For the text-containing cell, return its midpoint in [X, Y] coordinate format. 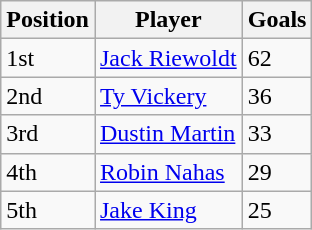
62 [277, 58]
Ty Vickery [168, 96]
33 [277, 134]
25 [277, 210]
2nd [48, 96]
Robin Nahas [168, 172]
Position [48, 20]
Jake King [168, 210]
3rd [48, 134]
Goals [277, 20]
Player [168, 20]
5th [48, 210]
1st [48, 58]
Jack Riewoldt [168, 58]
36 [277, 96]
Dustin Martin [168, 134]
4th [48, 172]
29 [277, 172]
